Provide the [X, Y] coordinate of the cell's center where the given text is located.  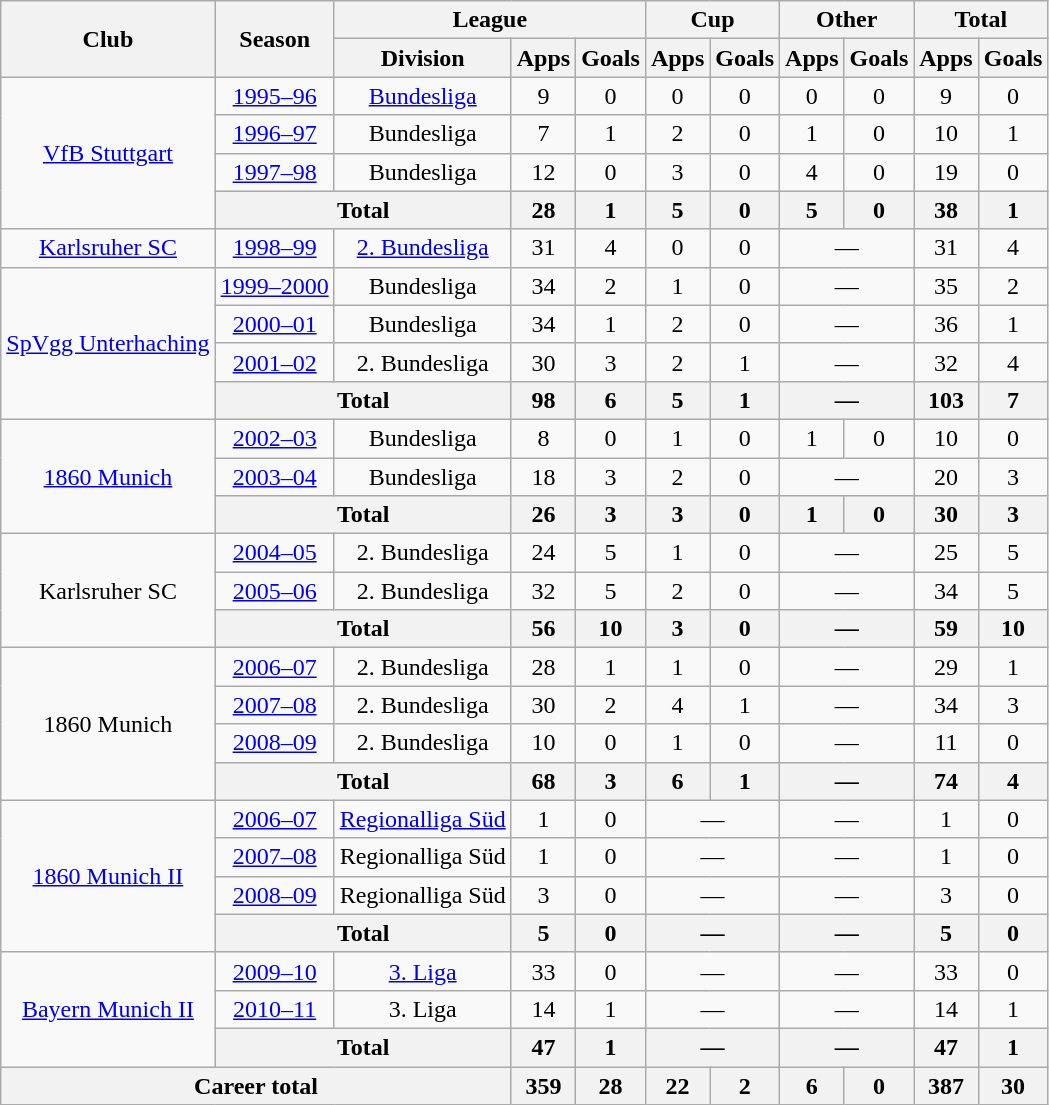
1996–97 [274, 134]
22 [677, 1085]
Season [274, 39]
56 [543, 629]
20 [946, 477]
1997–98 [274, 172]
1860 Munich II [108, 876]
1998–99 [274, 248]
387 [946, 1085]
26 [543, 515]
2001–02 [274, 362]
1995–96 [274, 96]
38 [946, 210]
98 [543, 400]
2005–06 [274, 591]
25 [946, 553]
8 [543, 438]
74 [946, 781]
Bayern Munich II [108, 1009]
SpVgg Unterhaching [108, 343]
2009–10 [274, 971]
2002–03 [274, 438]
12 [543, 172]
VfB Stuttgart [108, 153]
Career total [256, 1085]
103 [946, 400]
19 [946, 172]
36 [946, 324]
11 [946, 743]
Club [108, 39]
29 [946, 667]
359 [543, 1085]
League [490, 20]
1999–2000 [274, 286]
Other [847, 20]
2003–04 [274, 477]
68 [543, 781]
18 [543, 477]
59 [946, 629]
35 [946, 286]
Cup [712, 20]
Division [422, 58]
2004–05 [274, 553]
24 [543, 553]
2010–11 [274, 1009]
2000–01 [274, 324]
